Scan for the cell matching the given text and deliver its [X, Y] coordinate at center. 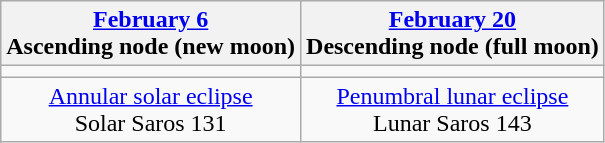
Annular solar eclipseSolar Saros 131 [151, 110]
February 6Ascending node (new moon) [151, 34]
February 20Descending node (full moon) [453, 34]
Penumbral lunar eclipseLunar Saros 143 [453, 110]
